Return the [x, y] coordinate for the center point of the cell that contains the specified text.  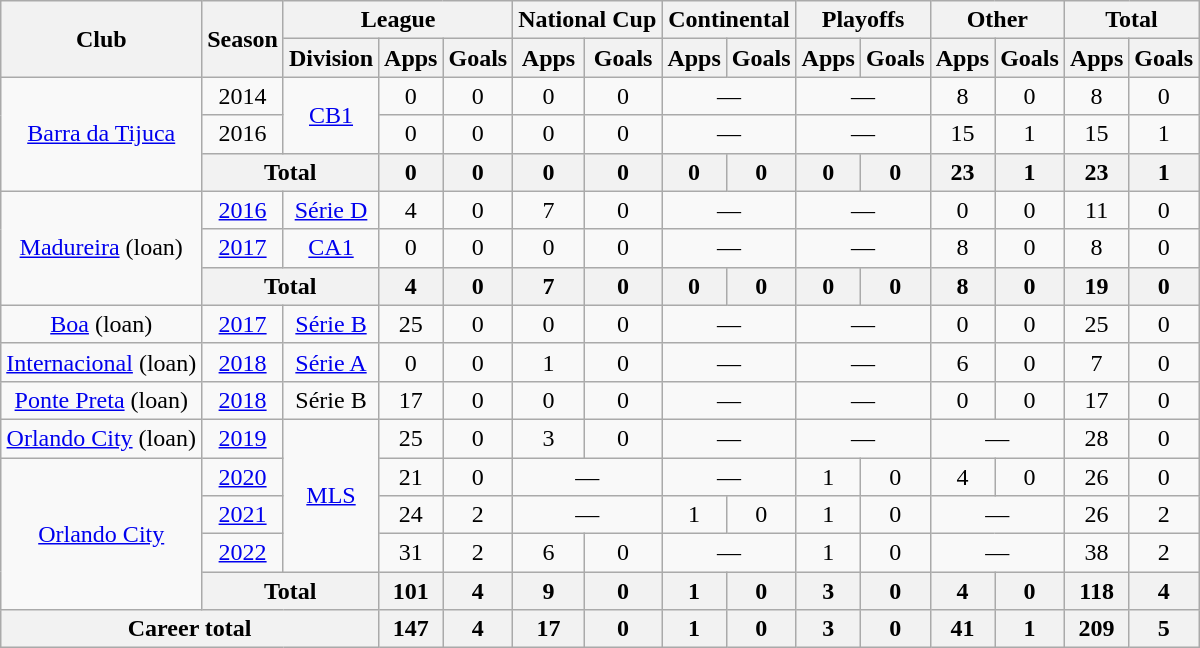
9 [549, 591]
2019 [243, 438]
League [398, 20]
38 [1096, 553]
CB1 [330, 115]
Season [243, 39]
Série D [330, 210]
Playoffs [863, 20]
Madureira (loan) [102, 248]
2022 [243, 553]
National Cup [588, 20]
Internacional (loan) [102, 362]
Division [330, 58]
2014 [243, 96]
147 [411, 629]
Orlando City [102, 534]
MLS [330, 495]
CA1 [330, 248]
24 [411, 515]
21 [411, 477]
Club [102, 39]
101 [411, 591]
Barra da Tijuca [102, 134]
41 [962, 629]
Career total [190, 629]
Continental [729, 20]
Other [997, 20]
2021 [243, 515]
11 [1096, 210]
31 [411, 553]
Orlando City (loan) [102, 438]
118 [1096, 591]
Série A [330, 362]
Ponte Preta (loan) [102, 400]
19 [1096, 286]
5 [1164, 629]
28 [1096, 438]
209 [1096, 629]
Boa (loan) [102, 324]
2020 [243, 477]
